Identify which cell holds the provided text, then report its (X, Y) central coordinate. 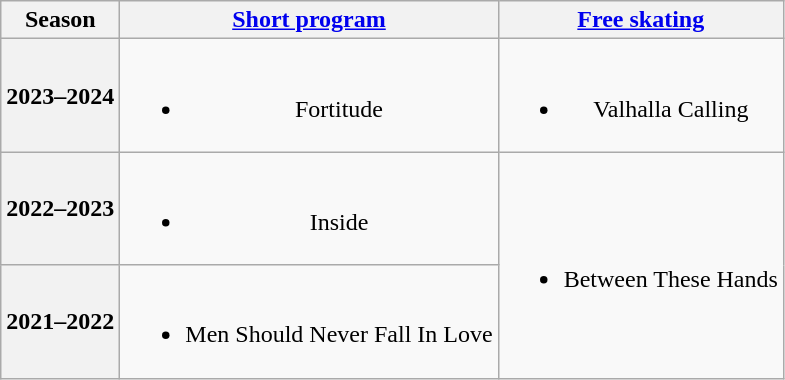
Season (60, 20)
2023–2024 (60, 96)
Free skating (640, 20)
Fortitude (309, 96)
Between These Hands (640, 265)
Short program (309, 20)
2021–2022 (60, 322)
Inside (309, 208)
2022–2023 (60, 208)
Men Should Never Fall In Love (309, 322)
Valhalla Calling (640, 96)
